Scan for the cell matching the given text and deliver its [x, y] coordinate at center. 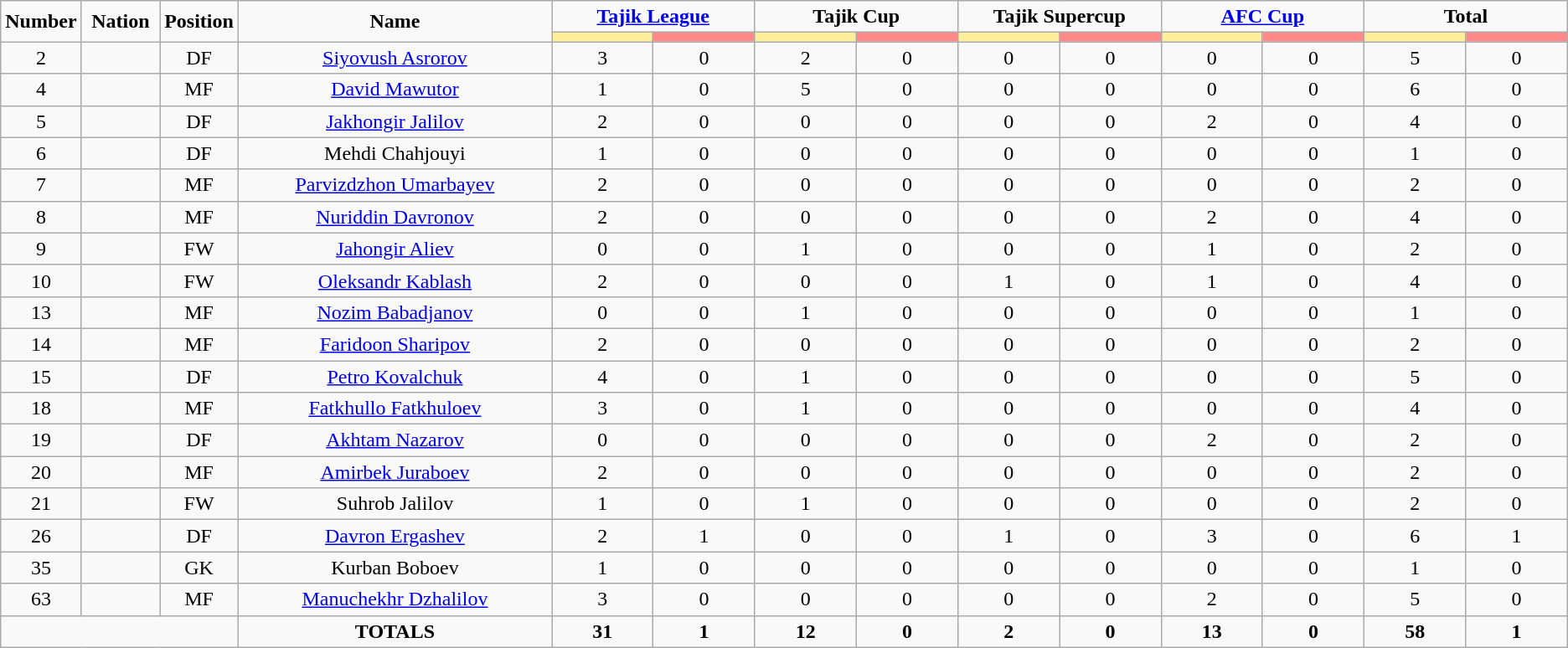
Tajik League [653, 17]
Mehdi Chahjouyi [395, 153]
35 [41, 568]
8 [41, 217]
Total [1466, 17]
19 [41, 440]
14 [41, 344]
Petro Kovalchuk [395, 376]
12 [806, 631]
Name [395, 22]
Oleksandr Kablash [395, 280]
26 [41, 536]
20 [41, 472]
Nozim Babadjanov [395, 312]
Jahongir Aliev [395, 249]
Manuchekhr Dzhalilov [395, 599]
Fatkhullo Fatkhuloev [395, 409]
Siyovush Asrorov [395, 58]
Nation [121, 22]
7 [41, 185]
Position [199, 22]
Jakhongir Jalilov [395, 121]
58 [1416, 631]
Suhrob Jalilov [395, 504]
Nuriddin Davronov [395, 217]
Akhtam Nazarov [395, 440]
AFC Cup [1263, 17]
TOTALS [395, 631]
Tajik Cup [856, 17]
Tajik Supercup [1060, 17]
15 [41, 376]
63 [41, 599]
GK [199, 568]
Faridoon Sharipov [395, 344]
21 [41, 504]
9 [41, 249]
David Mawutor [395, 90]
Kurban Boboev [395, 568]
Amirbek Juraboev [395, 472]
Parvizdzhon Umarbayev [395, 185]
10 [41, 280]
18 [41, 409]
Davron Ergashev [395, 536]
31 [601, 631]
Number [41, 22]
